Output the [x, y] coordinate of the center of the cell containing the given text.  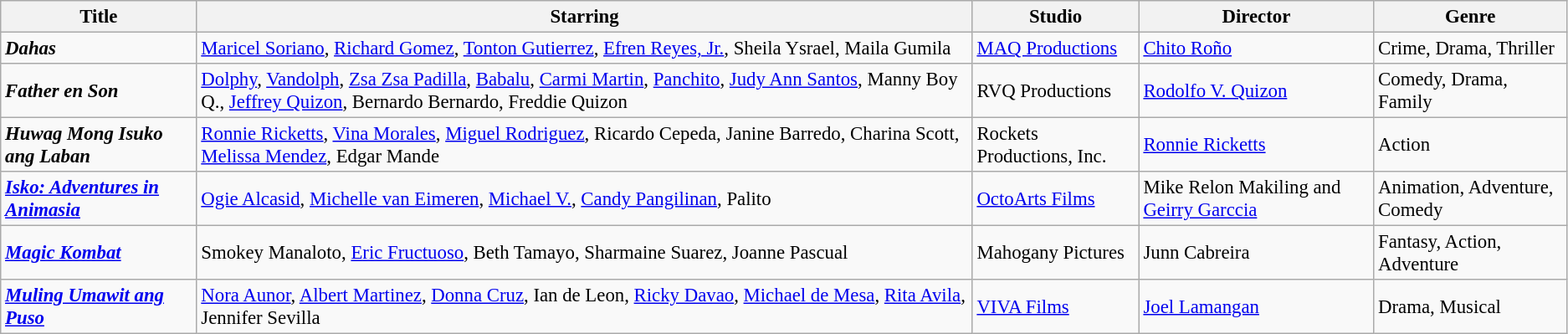
Mahogany Pictures [1056, 253]
VIVA Films [1056, 306]
Director [1257, 17]
Action [1471, 146]
Ronnie Ricketts, Vina Morales, Miguel Rodriguez, Ricardo Cepeda, Janine Barredo, Charina Scott, Melissa Mendez, Edgar Mande [584, 146]
Genre [1471, 17]
Drama, Musical [1471, 306]
Studio [1056, 17]
Magic Kombat [99, 253]
Mike Relon Makiling and Geirry Garccia [1257, 199]
Comedy, Drama, Family [1471, 90]
Rockets Productions, Inc. [1056, 146]
Rodolfo V. Quizon [1257, 90]
Nora Aunor, Albert Martinez, Donna Cruz, Ian de Leon, Ricky Davao, Michael de Mesa, Rita Avila, Jennifer Sevilla [584, 306]
Starring [584, 17]
Ronnie Ricketts [1257, 146]
Animation, Adventure, Comedy [1471, 199]
Joel Lamangan [1257, 306]
Ogie Alcasid, Michelle van Eimeren, Michael V., Candy Pangilinan, Palito [584, 199]
Dolphy, Vandolph, Zsa Zsa Padilla, Babalu, Carmi Martin, Panchito, Judy Ann Santos, Manny Boy Q., Jeffrey Quizon, Bernardo Bernardo, Freddie Quizon [584, 90]
Chito Roño [1257, 49]
Junn Cabreira [1257, 253]
MAQ Productions [1056, 49]
Father en Son [99, 90]
Dahas [99, 49]
Fantasy, Action, Adventure [1471, 253]
OctoArts Films [1056, 199]
RVQ Productions [1056, 90]
Muling Umawit ang Puso [99, 306]
Title [99, 17]
Maricel Soriano, Richard Gomez, Tonton Gutierrez, Efren Reyes, Jr., Sheila Ysrael, Maila Gumila [584, 49]
Huwag Mong Isuko ang Laban [99, 146]
Smokey Manaloto, Eric Fructuoso, Beth Tamayo, Sharmaine Suarez, Joanne Pascual [584, 253]
Isko: Adventures in Animasia [99, 199]
Crime, Drama, Thriller [1471, 49]
